Detect which cell encompasses the target text, then output its [X, Y] center coordinate. 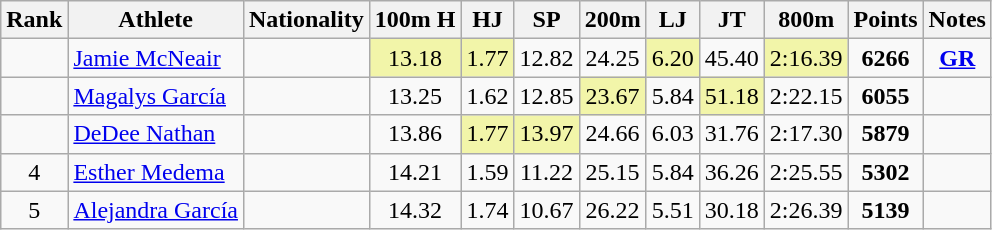
12.82 [546, 58]
Rank [34, 20]
DeDee Nathan [156, 134]
14.21 [415, 172]
30.18 [732, 210]
1.74 [488, 210]
2:26.39 [806, 210]
31.76 [732, 134]
6055 [886, 96]
14.32 [415, 210]
Esther Medema [156, 172]
5302 [886, 172]
200m [612, 20]
45.40 [732, 58]
2:22.15 [806, 96]
13.18 [415, 58]
HJ [488, 20]
Nationality [306, 20]
2:17.30 [806, 134]
26.22 [612, 210]
13.97 [546, 134]
25.15 [612, 172]
10.67 [546, 210]
6.20 [672, 58]
11.22 [546, 172]
1.62 [488, 96]
5139 [886, 210]
Points [886, 20]
24.66 [612, 134]
GR [957, 58]
JT [732, 20]
4 [34, 172]
SP [546, 20]
2:16.39 [806, 58]
Athlete [156, 20]
Magalys García [156, 96]
100m H [415, 20]
Jamie McNeair [156, 58]
800m [806, 20]
5.51 [672, 210]
6266 [886, 58]
Alejandra García [156, 210]
1.59 [488, 172]
13.25 [415, 96]
Notes [957, 20]
LJ [672, 20]
13.86 [415, 134]
23.67 [612, 96]
5879 [886, 134]
12.85 [546, 96]
5 [34, 210]
2:25.55 [806, 172]
24.25 [612, 58]
6.03 [672, 134]
36.26 [732, 172]
51.18 [732, 96]
